Capture the cell that displays the provided text and extract its (X, Y) central coordinate. 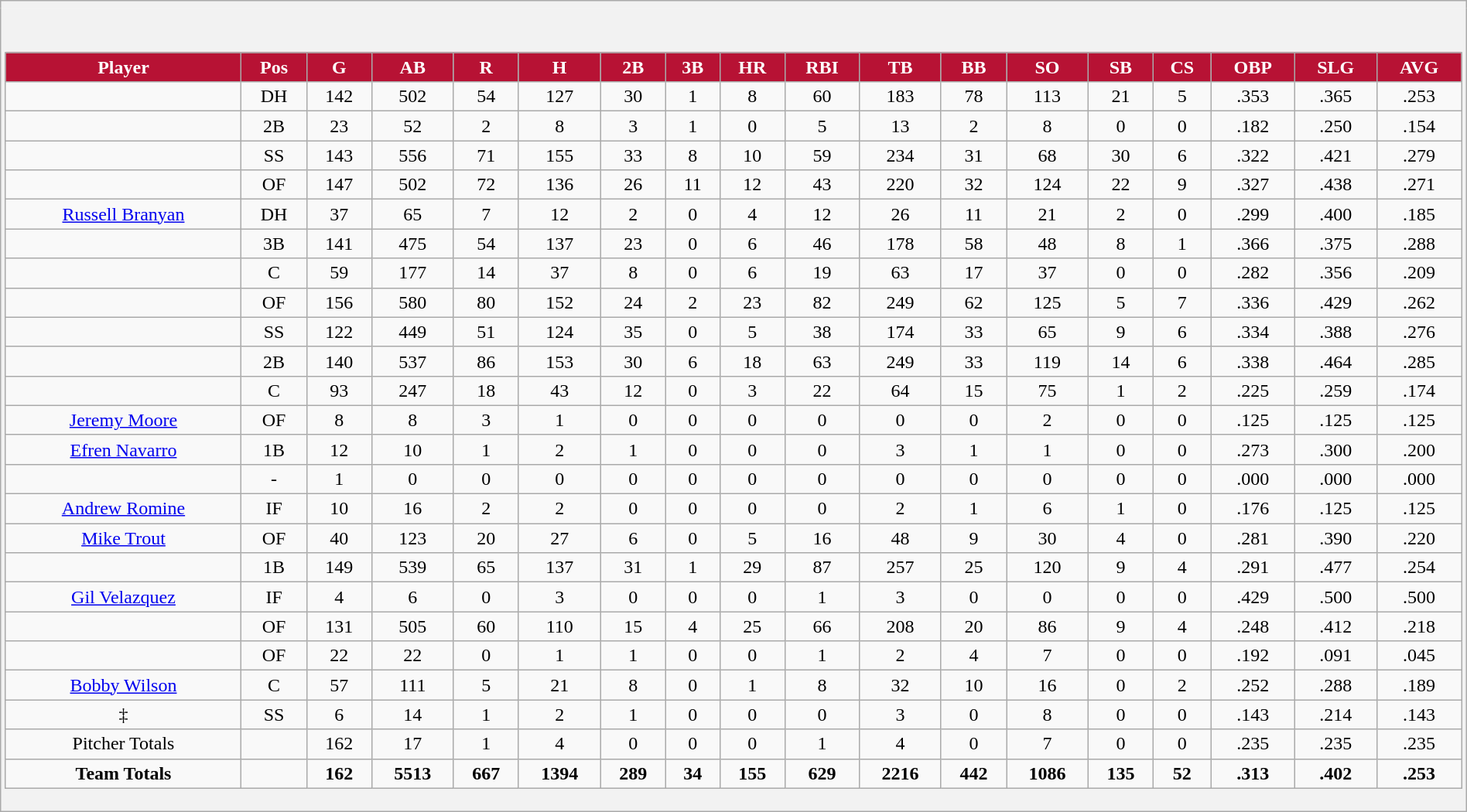
177 (412, 273)
208 (901, 626)
.334 (1253, 332)
120 (1048, 568)
580 (412, 302)
93 (339, 391)
442 (973, 773)
122 (339, 332)
Team Totals (124, 773)
141 (339, 244)
183 (901, 97)
.276 (1419, 332)
SB (1120, 67)
2216 (901, 773)
.250 (1335, 126)
.388 (1335, 332)
.200 (1419, 449)
.400 (1335, 214)
.045 (1419, 656)
174 (901, 332)
CS (1182, 67)
57 (339, 685)
.375 (1335, 244)
TB (901, 67)
.464 (1335, 361)
29 (752, 568)
.214 (1335, 715)
.220 (1419, 538)
Bobby Wilson (124, 685)
.254 (1419, 568)
19 (822, 273)
.259 (1335, 391)
127 (559, 97)
71 (486, 155)
505 (412, 626)
1394 (559, 773)
.300 (1335, 449)
119 (1048, 361)
AB (412, 67)
113 (1048, 97)
667 (486, 773)
.185 (1419, 214)
289 (633, 773)
125 (1048, 302)
.390 (1335, 538)
27 (559, 538)
.327 (1253, 185)
.365 (1335, 97)
142 (339, 97)
156 (339, 302)
143 (339, 155)
152 (559, 302)
Efren Navarro (124, 449)
.192 (1253, 656)
140 (339, 361)
.281 (1253, 538)
629 (822, 773)
247 (412, 391)
Jeremy Moore (124, 420)
R (486, 67)
.421 (1335, 155)
.189 (1419, 685)
Russell Branyan (124, 214)
.322 (1253, 155)
.353 (1253, 97)
51 (486, 332)
537 (412, 361)
46 (822, 244)
80 (486, 302)
475 (412, 244)
234 (901, 155)
556 (412, 155)
111 (412, 685)
- (274, 479)
G (339, 67)
449 (412, 332)
38 (822, 332)
.282 (1253, 273)
82 (822, 302)
Pitcher Totals (124, 744)
.438 (1335, 185)
78 (973, 97)
.248 (1253, 626)
62 (973, 302)
123 (412, 538)
H (559, 67)
153 (559, 361)
5513 (412, 773)
SLG (1335, 67)
.271 (1419, 185)
.174 (1419, 391)
Gil Velazquez (124, 597)
110 (559, 626)
.091 (1335, 656)
135 (1120, 773)
.313 (1253, 773)
.299 (1253, 214)
Pos (274, 67)
136 (559, 185)
87 (822, 568)
131 (339, 626)
68 (1048, 155)
.262 (1419, 302)
SO (1048, 67)
.285 (1419, 361)
Mike Trout (124, 538)
RBI (822, 67)
66 (822, 626)
.336 (1253, 302)
.291 (1253, 568)
35 (633, 332)
220 (901, 185)
BB (973, 67)
.338 (1253, 361)
147 (339, 185)
13 (901, 126)
.218 (1419, 626)
40 (339, 538)
.412 (1335, 626)
34 (692, 773)
HR (752, 67)
539 (412, 568)
1086 (1048, 773)
178 (901, 244)
72 (486, 185)
.477 (1335, 568)
.154 (1419, 126)
64 (901, 391)
58 (973, 244)
24 (633, 302)
.366 (1253, 244)
149 (339, 568)
.273 (1253, 449)
.182 (1253, 126)
.279 (1419, 155)
.252 (1253, 685)
257 (901, 568)
.209 (1419, 273)
AVG (1419, 67)
.356 (1335, 273)
OBP (1253, 67)
‡ (124, 715)
Player (124, 67)
.176 (1253, 509)
75 (1048, 391)
Andrew Romine (124, 509)
.225 (1253, 391)
.402 (1335, 773)
